Scan for the cell matching the given text and deliver its [x, y] coordinate at center. 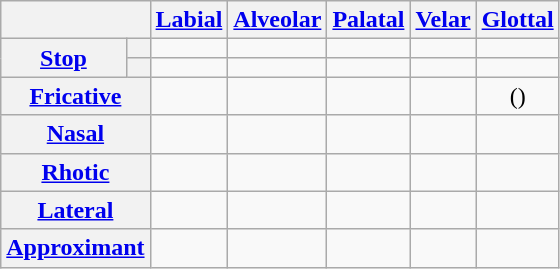
Fricative [76, 96]
Velar [443, 20]
Rhotic [76, 172]
Labial [189, 20]
Alveolar [278, 20]
Glottal [518, 20]
Palatal [368, 20]
Nasal [76, 134]
Stop [64, 58]
Lateral [76, 210]
() [518, 96]
Approximant [76, 248]
